Return (X, Y) of the center of cell containing provided text 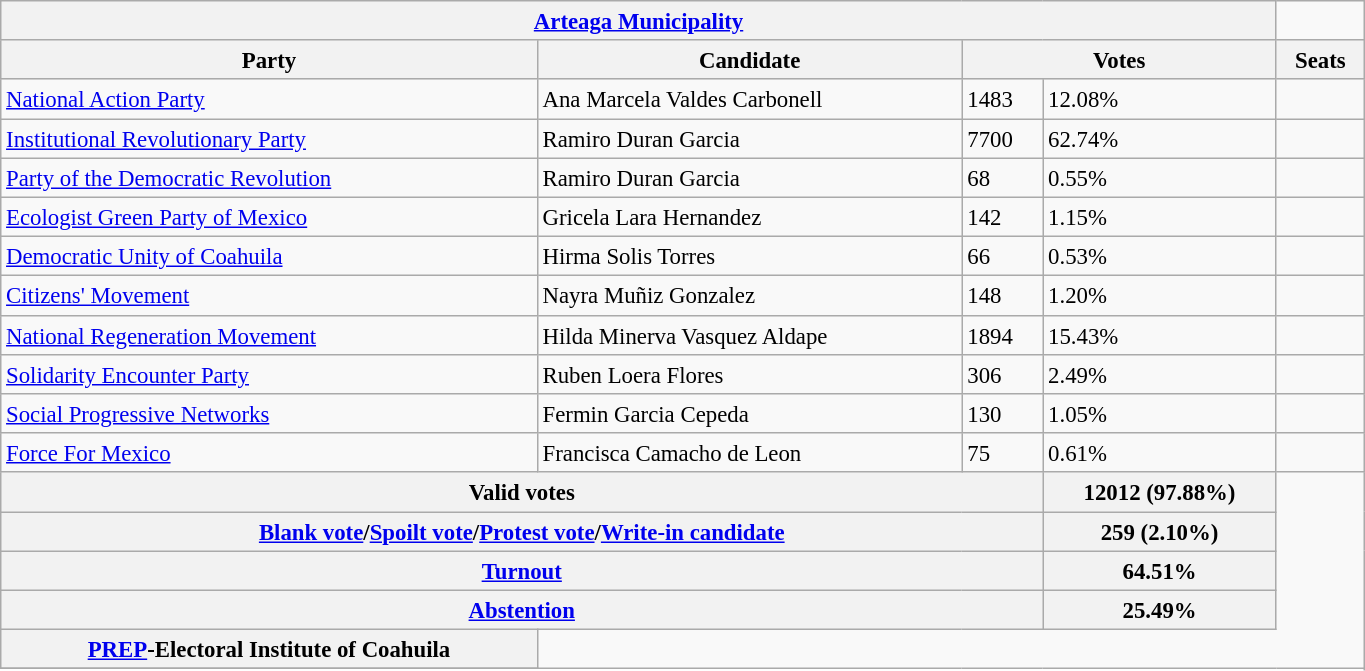
25.49% (1160, 610)
0.53% (1160, 256)
12012 (97.88%) (1160, 492)
Party (269, 60)
2.49% (1160, 374)
64.51% (1160, 570)
15.43% (1160, 334)
PREP-Electoral Institute of Coahuila (269, 650)
Abstention (522, 610)
National Regeneration Movement (269, 334)
Force For Mexico (269, 452)
68 (1002, 178)
Ecologist Green Party of Mexico (269, 216)
Turnout (522, 570)
Democratic Unity of Coahuila (269, 256)
Arteaga Municipality (639, 20)
Ana Marcela Valdes Carbonell (750, 100)
75 (1002, 452)
1.05% (1160, 414)
National Action Party (269, 100)
Votes (1119, 60)
Hilda Minerva Vasquez Aldape (750, 334)
0.55% (1160, 178)
Ruben Loera Flores (750, 374)
1483 (1002, 100)
1894 (1002, 334)
Party of the Democratic Revolution (269, 178)
Francisca Camacho de Leon (750, 452)
Gricela Lara Hernandez (750, 216)
12.08% (1160, 100)
142 (1002, 216)
Solidarity Encounter Party (269, 374)
Social Progressive Networks (269, 414)
148 (1002, 296)
Valid votes (522, 492)
1.20% (1160, 296)
0.61% (1160, 452)
1.15% (1160, 216)
Nayra Muñiz Gonzalez (750, 296)
7700 (1002, 138)
66 (1002, 256)
Blank vote/Spoilt vote/Protest vote/Write-in candidate (522, 532)
Institutional Revolutionary Party (269, 138)
Hirma Solis Torres (750, 256)
Candidate (750, 60)
62.74% (1160, 138)
306 (1002, 374)
Fermin Garcia Cepeda (750, 414)
130 (1002, 414)
Seats (1320, 60)
259 (2.10%) (1160, 532)
Citizens' Movement (269, 296)
